For the text-containing cell, return its midpoint in (x, y) coordinate format. 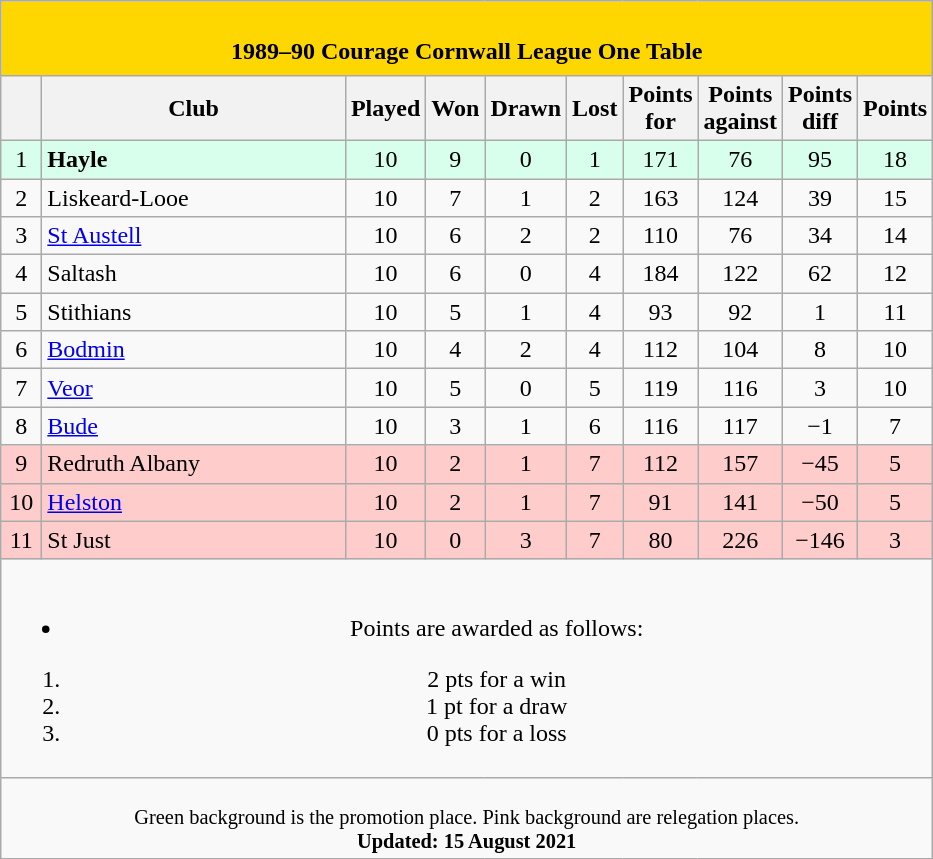
Drawn (526, 108)
14 (896, 236)
110 (660, 236)
Club (194, 108)
Lost (595, 108)
−1 (820, 426)
Points (896, 108)
St Austell (194, 236)
Helston (194, 502)
Played (385, 108)
184 (660, 274)
92 (740, 312)
124 (740, 197)
Green background is the promotion place. Pink background are relegation places. Updated: 15 August 2021 (467, 818)
141 (740, 502)
163 (660, 197)
93 (660, 312)
Points against (740, 108)
18 (896, 159)
−50 (820, 502)
−45 (820, 464)
Hayle (194, 159)
62 (820, 274)
157 (740, 464)
95 (820, 159)
15 (896, 197)
Stithians (194, 312)
171 (660, 159)
Won (456, 108)
91 (660, 502)
Bude (194, 426)
226 (740, 540)
117 (740, 426)
Veor (194, 388)
Points diff (820, 108)
12 (896, 274)
Bodmin (194, 350)
Liskeard-Looe (194, 197)
Saltash (194, 274)
St Just (194, 540)
119 (660, 388)
122 (740, 274)
34 (820, 236)
−146 (820, 540)
80 (660, 540)
Points are awarded as follows:2 pts for a win1 pt for a draw0 pts for a loss (467, 668)
39 (820, 197)
104 (740, 350)
Redruth Albany (194, 464)
Points for (660, 108)
